From the cell containing the given text, extract its center point as (X, Y) coordinate. 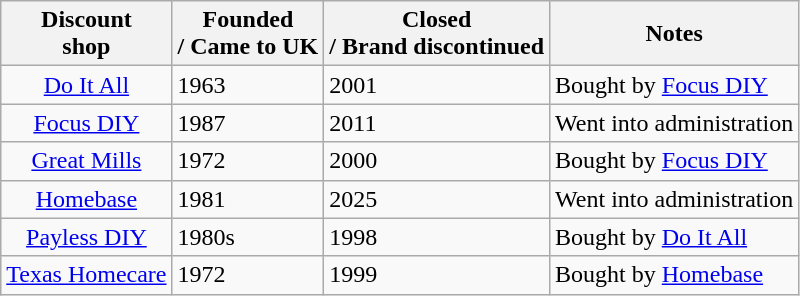
Notes (674, 34)
2025 (437, 199)
1963 (248, 85)
Texas Homecare (86, 275)
Homebase (86, 199)
2000 (437, 161)
Discountshop (86, 34)
Great Mills (86, 161)
Do It All (86, 85)
2011 (437, 123)
1987 (248, 123)
Payless DIY (86, 237)
1980s (248, 237)
1999 (437, 275)
Closed/ Brand discontinued (437, 34)
Founded/ Came to UK (248, 34)
1981 (248, 199)
Focus DIY (86, 123)
Bought by Do It All (674, 237)
1998 (437, 237)
Bought by Homebase (674, 275)
2001 (437, 85)
